Return (X, Y) of the center of cell containing provided text 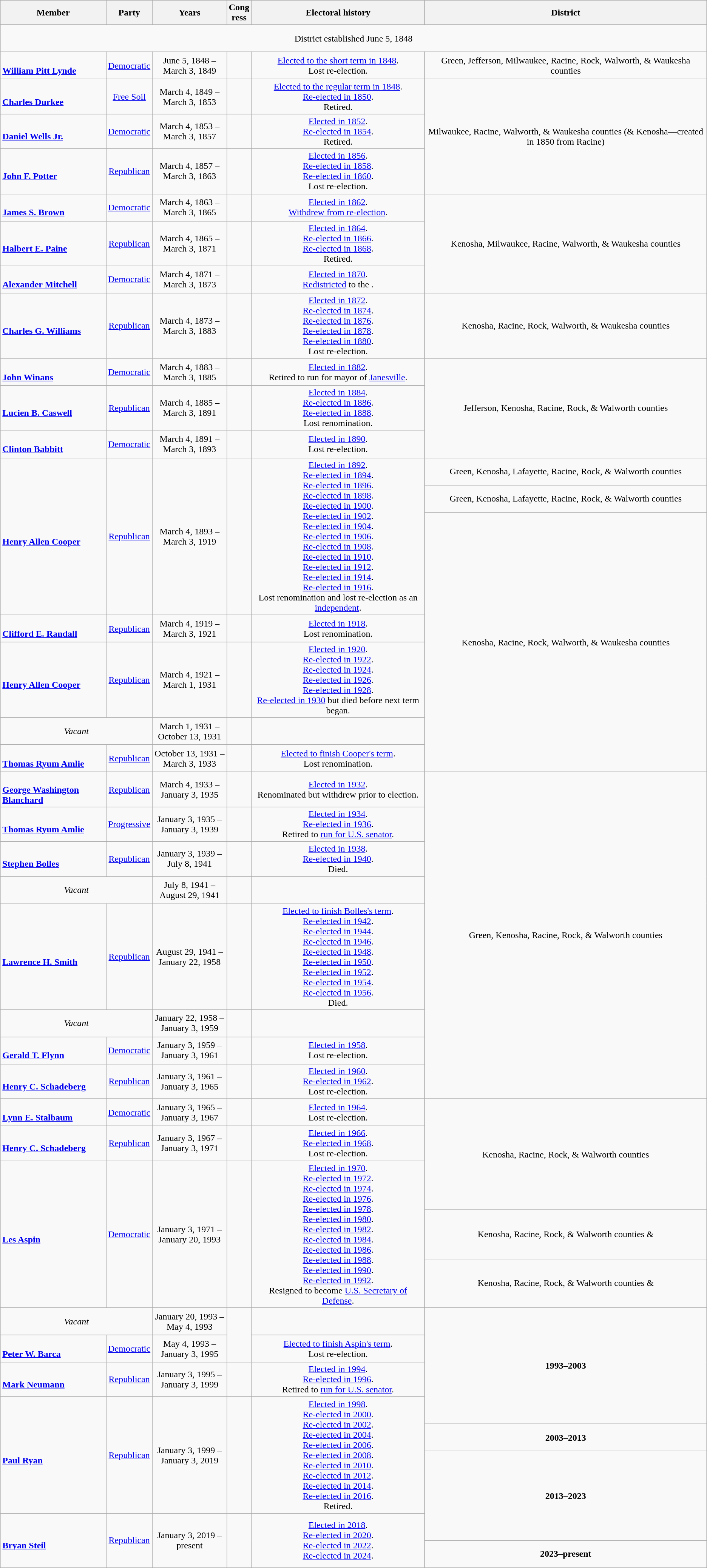
Elected in 1862.Withdrew from re-election. (338, 207)
Elected in 1920.Re-elected in 1922.Re-elected in 1924.Re-elected in 1926.Re-elected in 1928.Re-elected in 1930 but died before next term began. (338, 680)
Green, Kenosha, Racine, Rock, & Walworth counties (566, 935)
Lawrence H. Smith (53, 956)
March 1, 1931 –October 13, 1931 (190, 731)
Elected to the short term in 1848.Lost re-election. (338, 66)
Green, Jefferson, Milwaukee, Racine, Rock, Walworth, & Waukesha counties (566, 66)
May 4, 1993 –January 3, 1995 (190, 1349)
Elected in 2018.Re-elected in 2020.Re-elected in 2022.Re-elected in 2024. (338, 1540)
July 8, 1941 –August 29, 1941 (190, 890)
March 4, 1853 –March 3, 1857 (190, 131)
March 4, 1885 –March 3, 1891 (190, 408)
June 5, 1848 –March 3, 1849 (190, 66)
Stephen Bolles (53, 859)
Bryan Steil (53, 1540)
2023–present (566, 1554)
James S. Brown (53, 207)
Progressive (129, 824)
Elected in 1934.Re-elected in 1936.Retired to run for U.S. senator. (338, 824)
March 4, 1857 –March 3, 1863 (190, 171)
January 3, 1995 –January 3, 1999 (190, 1380)
March 4, 1871 –March 3, 1873 (190, 279)
October 13, 1931 –March 3, 1933 (190, 758)
Elected in 1960.Re-elected in 1962.Lost re-election. (338, 1082)
Milwaukee, Racine, Walworth, & Waukesha counties (& Kenosha—created in 1850 from Racine) (566, 137)
District (566, 13)
Kenosha, Milwaukee, Racine, Walworth, & Waukesha counties (566, 243)
1993–2003 (566, 1366)
Elected in 1890.Lost re-election. (338, 444)
January 3, 1959 –January 3, 1961 (190, 1051)
Gerald T. Flynn (53, 1051)
Halbert E. Paine (53, 243)
Charles Durkee (53, 97)
Elected in 1958.Lost re-election. (338, 1051)
August 29, 1941 –January 22, 1958 (190, 956)
Years (190, 13)
George Washington Blanchard (53, 789)
Elected in 1966.Re-elected in 1968.Lost re-election. (338, 1144)
Elected in 1864.Re-elected in 1866.Re-elected in 1868.Retired. (338, 243)
Alexander Mitchell (53, 279)
Clinton Babbitt (53, 444)
Daniel Wells Jr. (53, 131)
Elected in 1884.Re-elected in 1886.Re-elected in 1888.Lost renomination. (338, 408)
Elected in 1918.Lost renomination. (338, 628)
January 3, 1967 –January 3, 1971 (190, 1144)
Lynn E. Stalbaum (53, 1113)
March 4, 1865 –March 3, 1871 (190, 243)
Lucien B. Caswell (53, 408)
Elected in 1994.Re-elected in 1996.Retired to run for U.S. senator. (338, 1380)
Elected in 1964.Lost re-election. (338, 1113)
Peter W. Barca (53, 1349)
Kenosha, Racine, Rock, & Walworth counties (566, 1154)
January 3, 1965 –January 3, 1967 (190, 1113)
January 22, 1958 –January 3, 1959 (190, 1023)
March 4, 1921 –March 1, 1931 (190, 680)
Elected to the regular term in 1848.Re-elected in 1850.Retired. (338, 97)
Elected in 1852.Re-elected in 1854.Retired. (338, 131)
Elected in 1882.Retired to run for mayor of Janesville. (338, 372)
March 4, 1893 –March 3, 1919 (190, 536)
Charles G. Williams (53, 326)
March 4, 1883 –March 3, 1885 (190, 372)
Free Soil (129, 97)
January 3, 2019 –present (190, 1540)
Elected in 1938.Re-elected in 1940.Died. (338, 859)
Elected in 1870.Redistricted to the . (338, 279)
January 3, 1939 –July 8, 1941 (190, 859)
District established June 5, 1848 (353, 39)
John F. Potter (53, 171)
January 20, 1993 –May 4, 1993 (190, 1321)
Elected to finish Cooper's term.Lost renomination. (338, 758)
Elected in 1932.Renominated but withdrew prior to election. (338, 789)
March 4, 1873 –March 3, 1883 (190, 326)
Congress (239, 13)
Party (129, 13)
Paul Ryan (53, 1455)
March 4, 1863 –March 3, 1865 (190, 207)
Mark Neumann (53, 1380)
March 4, 1849 –March 3, 1853 (190, 97)
March 4, 1919 –March 3, 1921 (190, 628)
William Pitt Lynde (53, 66)
Elected in 1872.Re-elected in 1874.Re-elected in 1876.Re-elected in 1878.Re-elected in 1880.Lost re-election. (338, 326)
January 3, 1971 –January 20, 1993 (190, 1234)
Les Aspin (53, 1234)
Elected to finish Aspin's term.Lost re-election. (338, 1349)
2003–2013 (566, 1438)
March 4, 1933 –January 3, 1935 (190, 789)
January 3, 1935 –January 3, 1939 (190, 824)
March 4, 1891 –March 3, 1893 (190, 444)
Elected in 1856.Re-elected in 1858.Re-elected in 1860.Lost re-election. (338, 171)
Clifford E. Randall (53, 628)
January 3, 1999 –January 3, 2019 (190, 1455)
Jefferson, Kenosha, Racine, Rock, & Walworth counties (566, 408)
January 3, 1961 –January 3, 1965 (190, 1082)
Member (53, 13)
2013–2023 (566, 1496)
John Winans (53, 372)
Electoral history (338, 13)
